Find where the given text appears and provide that cell's center as (X, Y) coordinate. 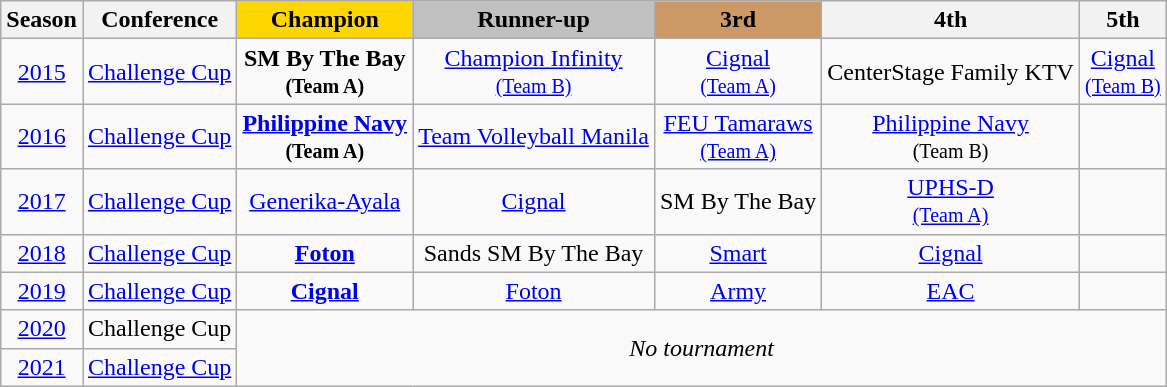
Champion Infinity(Team B) (534, 72)
Champion (325, 20)
5th (1122, 20)
UPHS-D(Team A) (951, 202)
Runner-up (534, 20)
FEU Tamaraws(Team A) (738, 136)
2019 (42, 291)
SM By The Bay (738, 202)
Sands SM By The Bay (534, 253)
Team Volleyball Manila (534, 136)
CenterStage Family KTV (951, 72)
Army (738, 291)
Generika-Ayala (325, 202)
4th (951, 20)
2021 (42, 367)
2017 (42, 202)
Smart (738, 253)
No tournament (702, 348)
Season (42, 20)
3rd (738, 20)
2020 (42, 329)
Philippine Navy(Team B) (951, 136)
2016 (42, 136)
SM By The Bay (Team A) (325, 72)
2015 (42, 72)
Philippine Navy(Team A) (325, 136)
Cignal(Team B) (1122, 72)
Conference (159, 20)
EAC (951, 291)
2018 (42, 253)
Cignal(Team A) (738, 72)
